Scan for the cell matching the given text and deliver its (X, Y) coordinate at center. 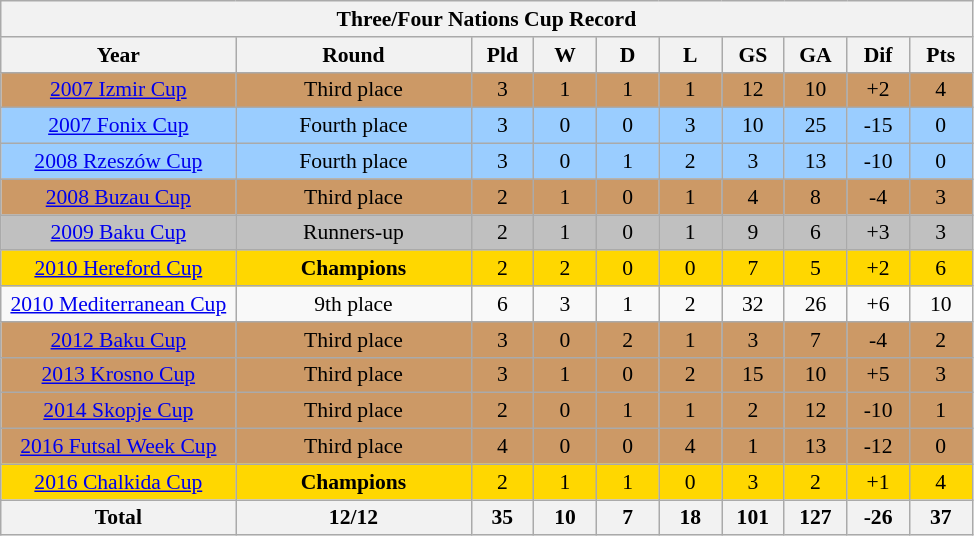
25 (816, 126)
Pld (502, 55)
15 (754, 375)
2010 Mediterranean Cup (118, 304)
2016 Futsal Week Cup (118, 447)
35 (502, 518)
2014 Skopje Cup (118, 411)
Total (118, 518)
W (566, 55)
26 (816, 304)
32 (754, 304)
Year (118, 55)
2008 Buzau Cup (118, 197)
8 (816, 197)
5 (816, 269)
2016 Chalkida Cup (118, 482)
9 (754, 233)
127 (816, 518)
+5 (878, 375)
2007 Fonix Cup (118, 126)
101 (754, 518)
18 (690, 518)
2012 Baku Cup (118, 340)
-15 (878, 126)
Dif (878, 55)
2007 Izmir Cup (118, 90)
Runners-up (354, 233)
9th place (354, 304)
2010 Hereford Cup (118, 269)
-26 (878, 518)
+3 (878, 233)
Three/Four Nations Cup Record (486, 19)
D (628, 55)
37 (940, 518)
2009 Baku Cup (118, 233)
+1 (878, 482)
-12 (878, 447)
GS (754, 55)
2008 Rzeszów Cup (118, 162)
L (690, 55)
GA (816, 55)
Pts (940, 55)
12/12 (354, 518)
Round (354, 55)
+6 (878, 304)
2013 Krosno Cup (118, 375)
